Return [x, y] of the center of cell containing provided text 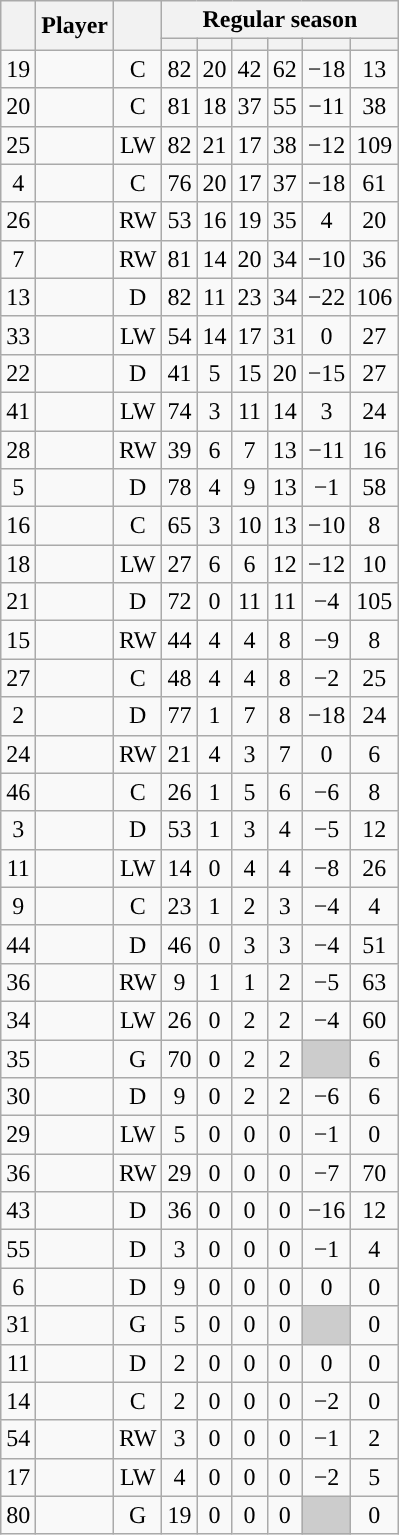
65 [180, 526]
22 [18, 373]
48 [180, 678]
−7 [326, 1173]
109 [374, 145]
78 [180, 488]
−8 [326, 868]
76 [180, 183]
−15 [326, 373]
Regular season [280, 20]
39 [180, 449]
80 [18, 1515]
Player [75, 26]
63 [374, 982]
62 [284, 69]
60 [374, 1020]
61 [374, 183]
−22 [326, 297]
77 [180, 716]
−9 [326, 640]
33 [18, 335]
105 [374, 602]
42 [250, 69]
30 [18, 1097]
74 [180, 411]
51 [374, 944]
58 [374, 488]
72 [180, 602]
28 [18, 449]
−16 [326, 1211]
43 [18, 1211]
106 [374, 297]
